Pinpoint the cell where the given text exists, returning its (X, Y) midpoint coordinate. 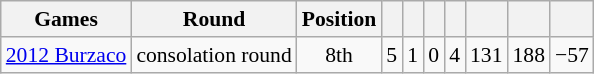
5 (392, 55)
4 (454, 55)
−57 (572, 55)
consolation round (214, 55)
8th (339, 55)
Games (66, 19)
Position (339, 19)
2012 Burzaco (66, 55)
0 (434, 55)
188 (530, 55)
1 (412, 55)
Round (214, 19)
131 (486, 55)
